Scan for the cell matching the given text and deliver its [X, Y] coordinate at center. 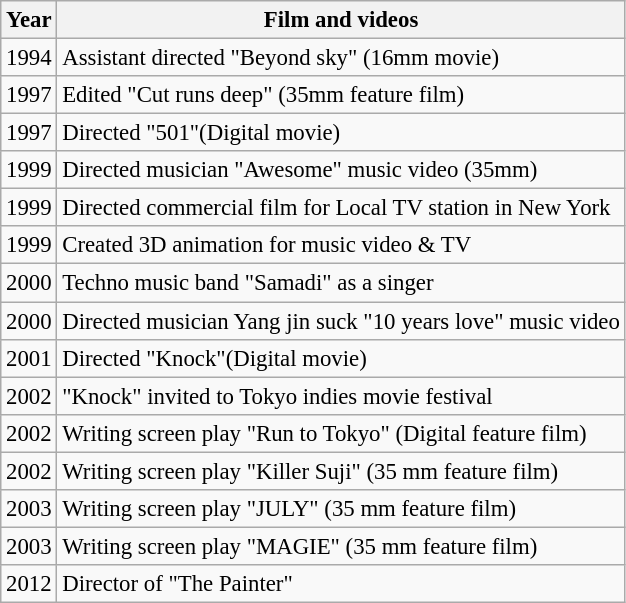
Director of "The Painter" [341, 584]
2012 [29, 584]
Directed commercial film for Local TV station in New York [341, 208]
Techno music band "Samadi" as a singer [341, 283]
Directed musician Yang jin suck "10 years love" music video [341, 321]
1994 [29, 58]
Writing screen play "Killer Suji" (35 mm feature film) [341, 471]
Film and videos [341, 20]
Assistant directed "Beyond sky" (16mm movie) [341, 58]
Directed "501"(Digital movie) [341, 133]
Edited "Cut runs deep" (35mm feature film) [341, 95]
Writing screen play "JULY" (35 mm feature film) [341, 509]
"Knock" invited to Tokyo indies movie festival [341, 396]
Writing screen play "Run to Tokyo" (Digital feature film) [341, 433]
Directed musician "Awesome" music video (35mm) [341, 170]
Writing screen play "MAGIE" (35 mm feature film) [341, 546]
Year [29, 20]
Created 3D animation for music video & TV [341, 245]
Directed "Knock"(Digital movie) [341, 358]
2001 [29, 358]
